Locate the cell with the specified text and output its [x, y] center coordinate. 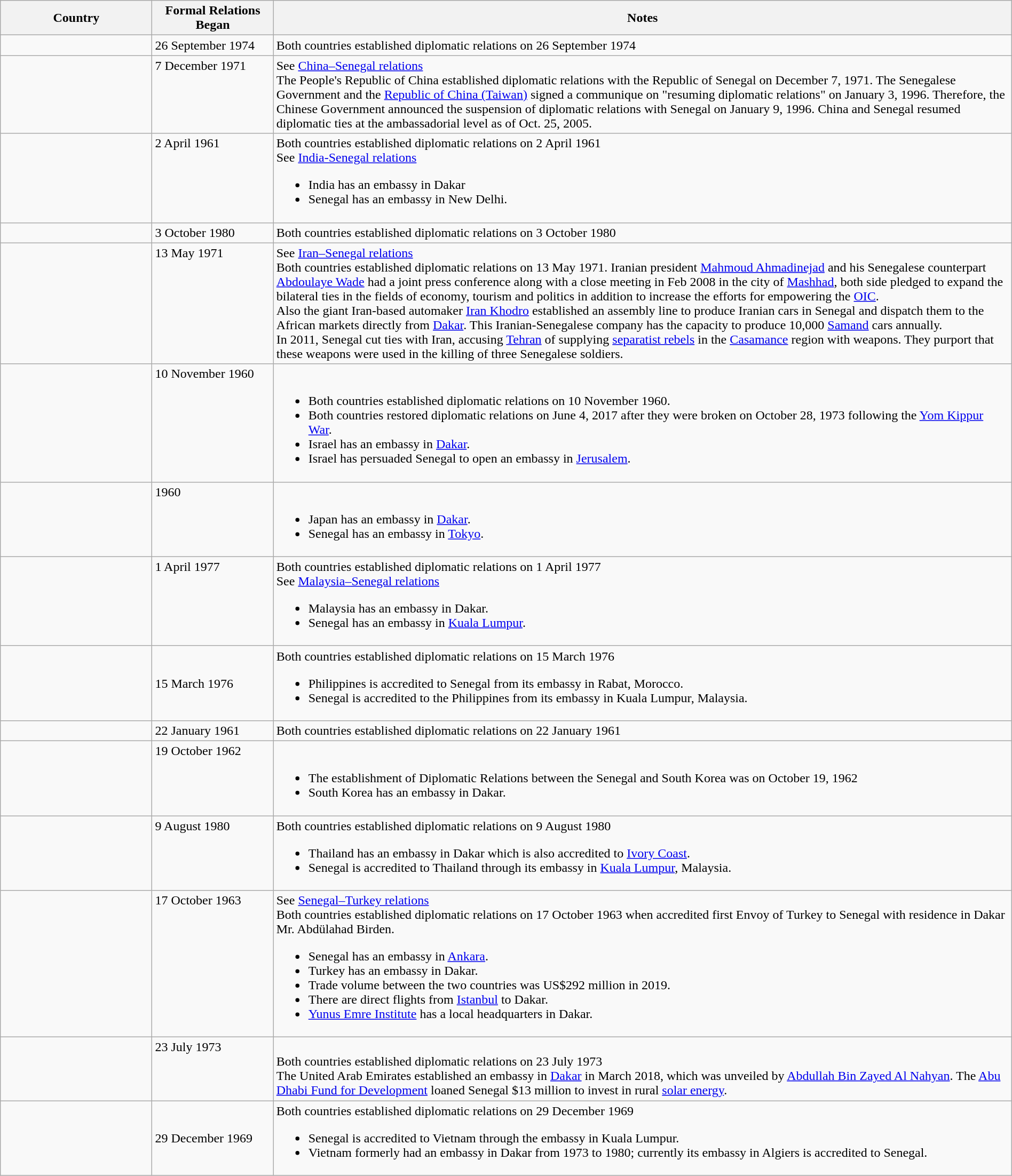
Both countries established diplomatic relations on 26 September 1974 [643, 45]
26 September 1974 [212, 45]
Notes [643, 18]
Both countries established diplomatic relations on 22 January 1961 [643, 730]
Country [76, 18]
1960 [212, 519]
7 December 1971 [212, 94]
10 November 1960 [212, 423]
1 April 1977 [212, 601]
Formal Relations Began [212, 18]
Japan has an embassy in Dakar.Senegal has an embassy in Tokyo. [643, 519]
17 October 1963 [212, 964]
3 October 1980 [212, 233]
22 January 1961 [212, 730]
The establishment of Diplomatic Relations between the Senegal and South Korea was on October 19, 1962South Korea has an embassy in Dakar. [643, 778]
Both countries established diplomatic relations on 3 October 1980 [643, 233]
19 October 1962 [212, 778]
9 August 1980 [212, 853]
15 March 1976 [212, 683]
2 April 1961 [212, 178]
13 May 1971 [212, 303]
23 July 1973 [212, 1069]
29 December 1969 [212, 1138]
